Determine the (X, Y) coordinate at the center of the cell enclosing the given text.  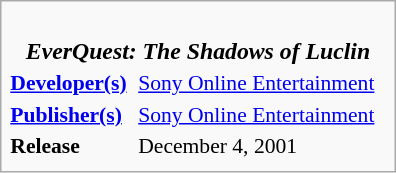
Publisher(s) (72, 114)
Release (72, 146)
Developer(s) (72, 83)
EverQuest: The Shadows of Luclin (198, 38)
December 4, 2001 (262, 146)
